Locate the cell with the specified text and output its (x, y) center coordinate. 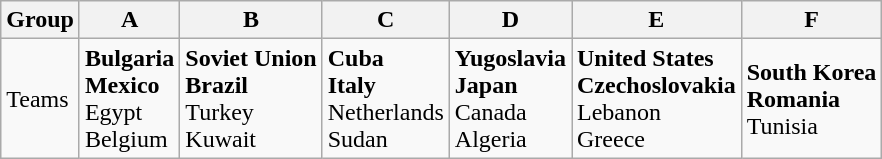
YugoslaviaJapanCanadaAlgeria (510, 98)
Soviet UnionBrazilTurkeyKuwait (251, 98)
South KoreaRomaniaTunisia (812, 98)
United StatesCzechoslovakiaLebanonGreece (657, 98)
Teams (40, 98)
E (657, 20)
D (510, 20)
F (812, 20)
B (251, 20)
A (129, 20)
BulgariaMexicoEgyptBelgium (129, 98)
CubaItalyNetherlandsSudan (386, 98)
Group (40, 20)
C (386, 20)
